Scan for the cell matching the given text and deliver its (x, y) coordinate at center. 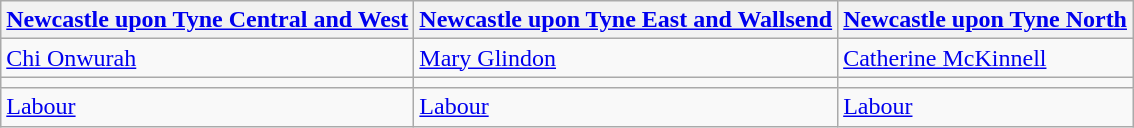
Newcastle upon Tyne North (986, 20)
Newcastle upon Tyne Central and West (208, 20)
Catherine McKinnell (986, 58)
Newcastle upon Tyne East and Wallsend (626, 20)
Chi Onwurah (208, 58)
Mary Glindon (626, 58)
